For the text-containing cell, return its midpoint in [x, y] coordinate format. 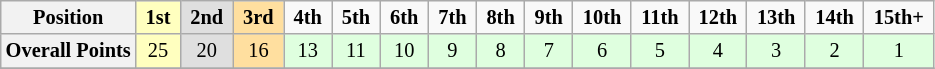
9 [452, 51]
6th [404, 17]
2nd [206, 17]
12th [718, 17]
2 [834, 51]
16 [258, 51]
1 [899, 51]
7 [549, 51]
8 [500, 51]
13 [308, 51]
5 [660, 51]
11 [356, 51]
9th [549, 17]
Overall Points [68, 51]
15th+ [899, 17]
8th [500, 17]
10th [602, 17]
3rd [258, 17]
Position [68, 17]
1st [158, 17]
4 [718, 51]
20 [206, 51]
14th [834, 17]
3 [776, 51]
10 [404, 51]
25 [158, 51]
6 [602, 51]
11th [660, 17]
7th [452, 17]
4th [308, 17]
13th [776, 17]
5th [356, 17]
